Output the (x, y) coordinate of the center of the cell containing the given text.  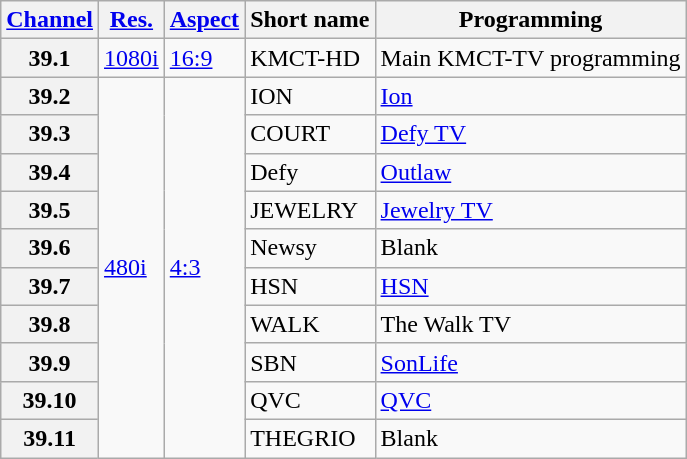
16:9 (204, 58)
Main KMCT-TV programming (530, 58)
Newsy (310, 248)
Short name (310, 20)
The Walk TV (530, 324)
Res. (132, 20)
39.5 (50, 210)
Programming (530, 20)
39.6 (50, 248)
480i (132, 268)
Channel (50, 20)
Outlaw (530, 172)
KMCT-HD (310, 58)
39.10 (50, 400)
39.9 (50, 362)
Aspect (204, 20)
39.2 (50, 96)
Ion (530, 96)
SonLife (530, 362)
1080i (132, 58)
JEWELRY (310, 210)
39.4 (50, 172)
SBN (310, 362)
39.8 (50, 324)
39.3 (50, 134)
4:3 (204, 268)
39.11 (50, 438)
Jewelry TV (530, 210)
THEGRIO (310, 438)
39.7 (50, 286)
Defy TV (530, 134)
WALK (310, 324)
Defy (310, 172)
ION (310, 96)
COURT (310, 134)
39.1 (50, 58)
